Return the (X, Y) coordinate for the center point of the cell that contains the specified text.  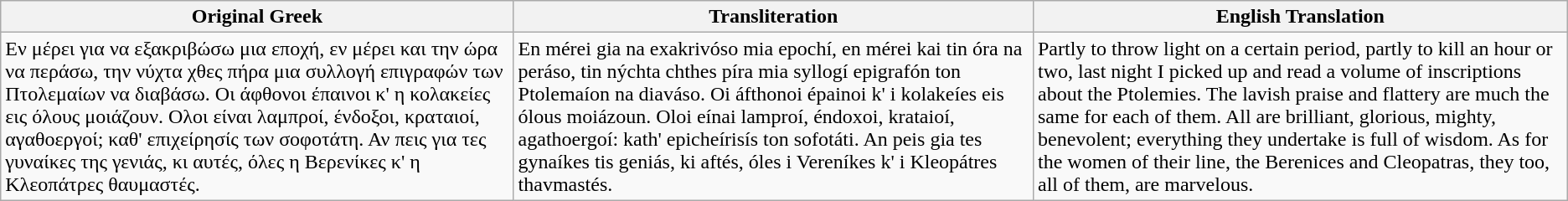
Original Greek (257, 17)
Transliteration (773, 17)
English Translation (1300, 17)
